Scan for the cell matching the given text and deliver its [X, Y] coordinate at center. 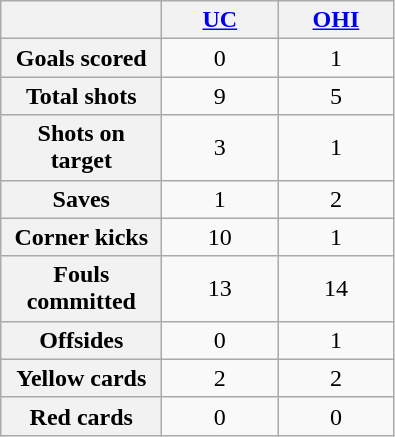
OHI [336, 20]
Offsides [82, 340]
Total shots [82, 96]
Saves [82, 199]
3 [220, 148]
Shots on target [82, 148]
5 [336, 96]
Goals scored [82, 58]
Yellow cards [82, 378]
UC [220, 20]
Red cards [82, 416]
Fouls committed [82, 288]
10 [220, 237]
9 [220, 96]
14 [336, 288]
Corner kicks [82, 237]
13 [220, 288]
